Scan for the cell matching the given text and deliver its [x, y] coordinate at center. 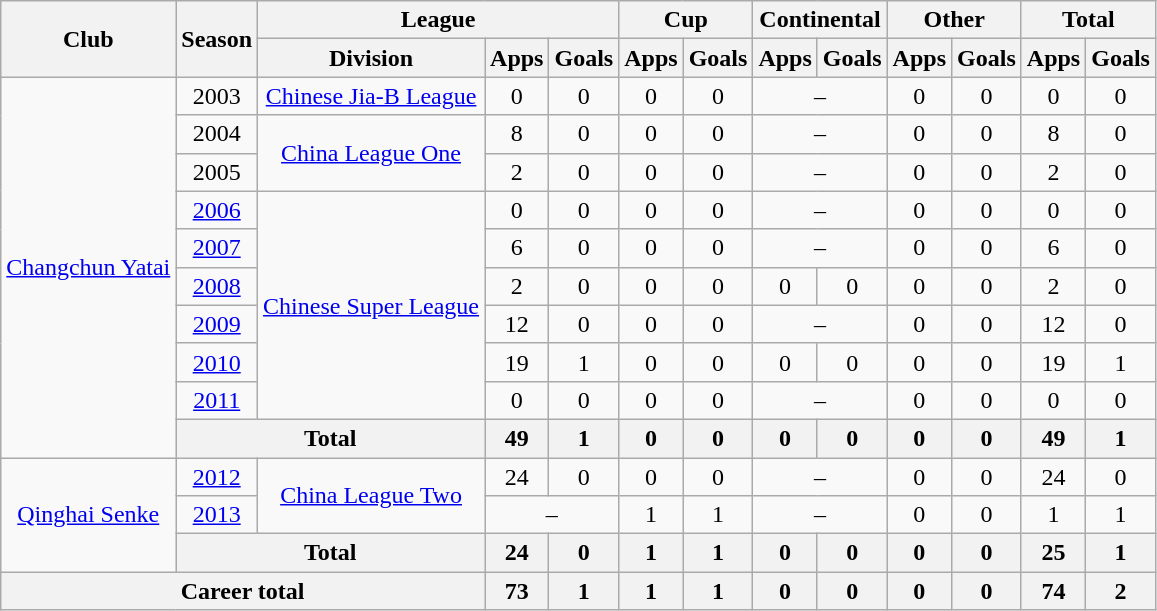
Chinese Jia-B League [372, 96]
Club [88, 39]
25 [1053, 553]
2007 [217, 248]
2008 [217, 286]
2011 [217, 400]
Division [372, 58]
Cup [686, 20]
China League Two [372, 496]
Season [217, 39]
2012 [217, 477]
Changchun Yatai [88, 268]
2006 [217, 210]
74 [1053, 591]
2010 [217, 362]
2005 [217, 172]
73 [517, 591]
2009 [217, 324]
Other [954, 20]
Career total [243, 591]
2013 [217, 515]
Continental [820, 20]
Qinghai Senke [88, 515]
League [438, 20]
Chinese Super League [372, 305]
2003 [217, 96]
2004 [217, 134]
China League One [372, 153]
